Search for the cell housing the specified text and yield its [X, Y] center coordinate. 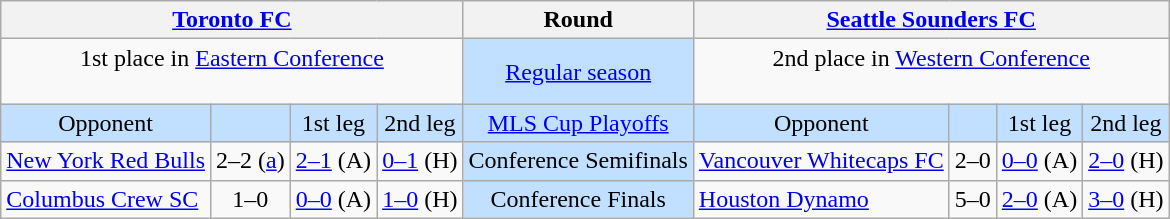
5–0 [972, 199]
Regular season [578, 72]
2nd place in Western Conference [931, 72]
Vancouver Whitecaps FC [821, 161]
0–1 (H) [420, 161]
Seattle Sounders FC [931, 20]
Toronto FC [232, 20]
Conference Semifinals [578, 161]
1st place in Eastern Conference [232, 72]
2–2 (a) [251, 161]
2–0 (A) [1039, 199]
Round [578, 20]
Conference Finals [578, 199]
Houston Dynamo [821, 199]
1–0 [251, 199]
3–0 (H) [1126, 199]
New York Red Bulls [106, 161]
Columbus Crew SC [106, 199]
2–0 (H) [1126, 161]
MLS Cup Playoffs [578, 123]
1–0 (H) [420, 199]
2–1 (A) [333, 161]
2–0 [972, 161]
